Detect which cell encompasses the target text, then output its (X, Y) center coordinate. 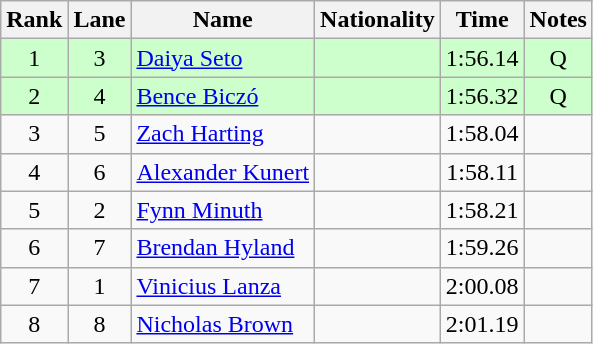
Zach Harting (223, 134)
Name (223, 20)
1:58.04 (482, 134)
Rank (34, 20)
1:58.21 (482, 210)
2:00.08 (482, 286)
Daiya Seto (223, 58)
Fynn Minuth (223, 210)
Bence Biczó (223, 96)
1:58.11 (482, 172)
Nationality (378, 20)
Time (482, 20)
Vinicius Lanza (223, 286)
Lane (100, 20)
Brendan Hyland (223, 248)
1:59.26 (482, 248)
2:01.19 (482, 324)
Nicholas Brown (223, 324)
Notes (558, 20)
Alexander Kunert (223, 172)
1:56.14 (482, 58)
1:56.32 (482, 96)
